Extract the (x, y) coordinate from the center of the cell holding the provided text.  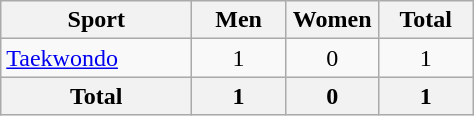
Men (239, 20)
Sport (96, 20)
Taekwondo (96, 58)
Women (332, 20)
